Search for the cell housing the specified text and yield its [X, Y] center coordinate. 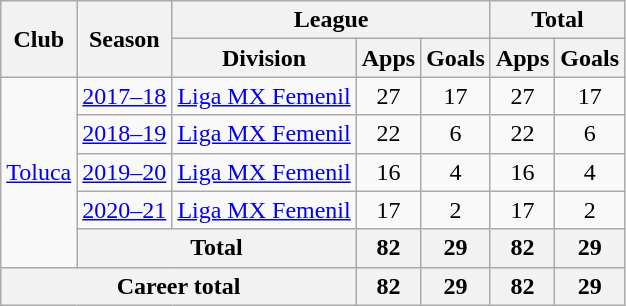
2020–21 [124, 210]
Season [124, 39]
Division [264, 58]
Career total [178, 286]
2017–18 [124, 96]
League [332, 20]
Toluca [39, 172]
2019–20 [124, 172]
2018–19 [124, 134]
Club [39, 39]
